Capture the cell that displays the provided text and extract its (x, y) central coordinate. 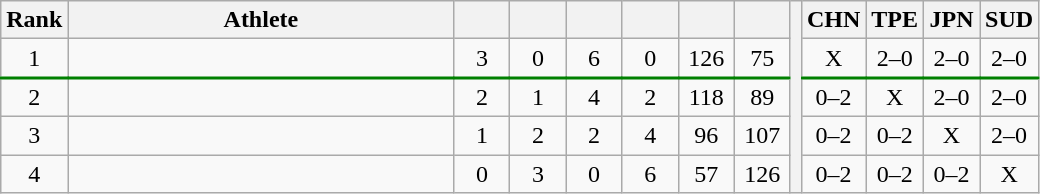
Rank (34, 20)
75 (762, 58)
CHN (833, 20)
107 (762, 135)
TPE (895, 20)
96 (706, 135)
118 (706, 98)
89 (762, 98)
57 (706, 173)
Athlete (261, 20)
SUD (1010, 20)
JPN (952, 20)
